For the text-containing cell, return its midpoint in (X, Y) coordinate format. 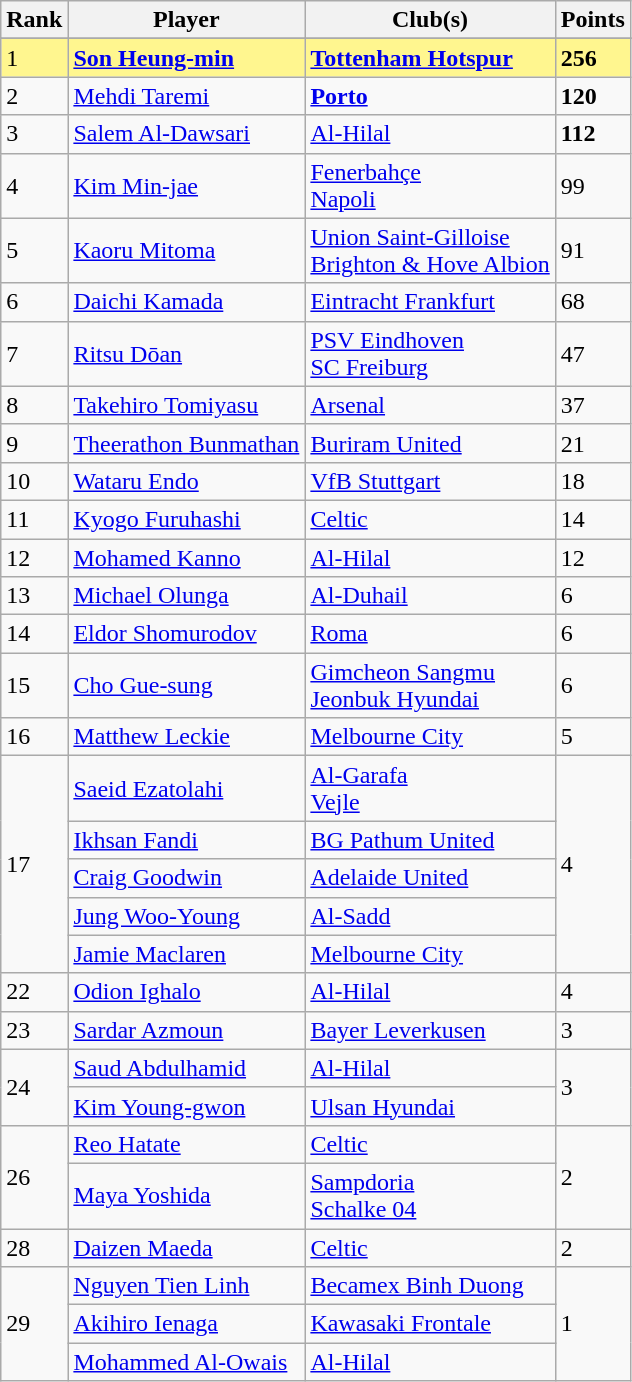
120 (592, 96)
23 (34, 1030)
Porto (430, 96)
Player (186, 20)
26 (34, 1176)
BG Pathum United (430, 840)
Craig Goodwin (186, 878)
Kaoru Mitoma (186, 250)
47 (592, 354)
Gimcheon Sangmu Jeonbuk Hyundai (430, 686)
37 (592, 405)
Rank (34, 20)
Becamex Binh Duong (430, 1286)
Mohamed Kanno (186, 557)
PSV Eindhoven SC Freiburg (430, 354)
10 (34, 481)
Mohammed Al-Owais (186, 1362)
Sampdoria Schalke 04 (430, 1196)
112 (592, 134)
Points (592, 20)
Tottenham Hotspur (430, 58)
Saeid Ezatolahi (186, 788)
Reo Hatate (186, 1144)
16 (34, 737)
Kim Young-gwon (186, 1106)
Ritsu Dōan (186, 354)
Ikhsan Fandi (186, 840)
Fenerbahçe Napoli (430, 186)
Kawasaki Frontale (430, 1324)
Odion Ighalo (186, 992)
Daichi Kamada (186, 302)
Wataru Endo (186, 481)
Eintracht Frankfurt (430, 302)
11 (34, 519)
Jung Woo-Young (186, 916)
Jamie Maclaren (186, 954)
256 (592, 58)
Kim Min-jae (186, 186)
Matthew Leckie (186, 737)
Nguyen Tien Linh (186, 1286)
68 (592, 302)
Club(s) (430, 20)
Takehiro Tomiyasu (186, 405)
Al-Duhail (430, 596)
Ulsan Hyundai (430, 1106)
Al-Garafa Vejle (430, 788)
Salem Al-Dawsari (186, 134)
Mehdi Taremi (186, 96)
Saud Abdulhamid (186, 1068)
Kyogo Furuhashi (186, 519)
Maya Yoshida (186, 1196)
Eldor Shomurodov (186, 634)
Adelaide United (430, 878)
17 (34, 864)
Sardar Azmoun (186, 1030)
15 (34, 686)
Buriram United (430, 443)
Son Heung-min (186, 58)
VfB Stuttgart (430, 481)
24 (34, 1087)
Theerathon Bunmathan (186, 443)
18 (592, 481)
Al-Sadd (430, 916)
8 (34, 405)
91 (592, 250)
Akihiro Ienaga (186, 1324)
9 (34, 443)
Roma (430, 634)
7 (34, 354)
22 (34, 992)
Bayer Leverkusen (430, 1030)
Michael Olunga (186, 596)
28 (34, 1247)
Union Saint-Gilloise Brighton & Hove Albion (430, 250)
21 (592, 443)
Daizen Maeda (186, 1247)
29 (34, 1324)
Cho Gue-sung (186, 686)
Arsenal (430, 405)
99 (592, 186)
13 (34, 596)
